Output the (X, Y) coordinate of the center of the cell containing the given text.  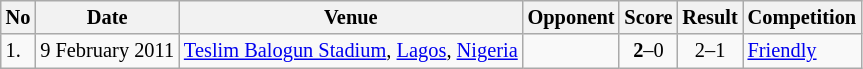
Competition (802, 17)
Venue (351, 17)
Teslim Balogun Stadium, Lagos, Nigeria (351, 51)
1. (18, 51)
2–0 (648, 51)
Friendly (802, 51)
Date (107, 17)
Result (710, 17)
2–1 (710, 51)
9 February 2011 (107, 51)
Score (648, 17)
Opponent (572, 17)
No (18, 17)
